Identify which cell holds the provided text, then report its (X, Y) central coordinate. 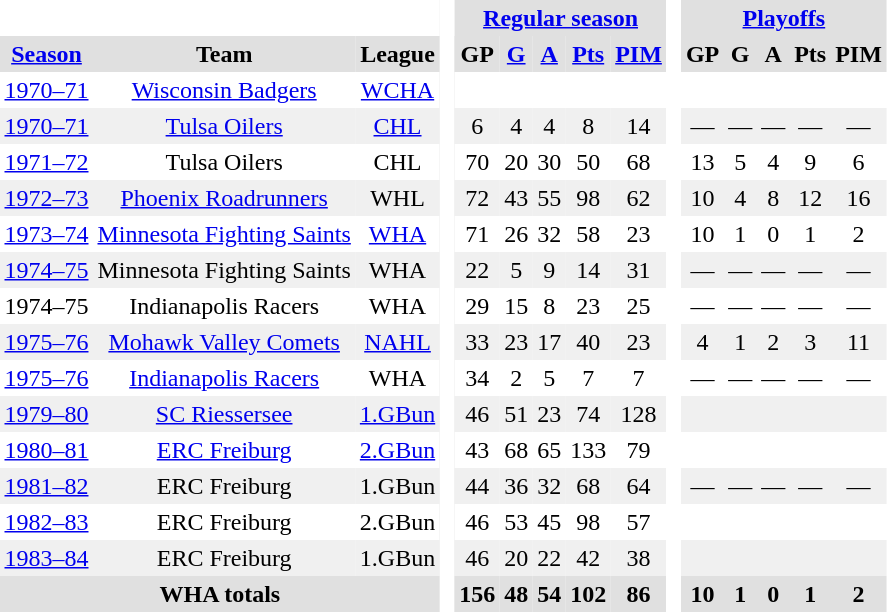
34 (478, 378)
WCHA (397, 90)
Regular season (561, 18)
Playoffs (784, 18)
72 (478, 198)
WHA totals (220, 594)
1972–73 (46, 198)
33 (478, 342)
League (397, 54)
64 (639, 486)
54 (550, 594)
26 (516, 234)
57 (639, 522)
58 (588, 234)
55 (550, 198)
17 (550, 342)
3 (810, 342)
15 (516, 306)
48 (516, 594)
36 (516, 486)
1982–83 (46, 522)
WHL (397, 198)
16 (859, 198)
86 (639, 594)
1981–82 (46, 486)
11 (859, 342)
1971–72 (46, 162)
53 (516, 522)
65 (550, 450)
45 (550, 522)
Phoenix Roadrunners (224, 198)
74 (588, 414)
133 (588, 450)
38 (639, 558)
79 (639, 450)
25 (639, 306)
13 (702, 162)
NAHL (397, 342)
44 (478, 486)
1980–81 (46, 450)
30 (550, 162)
Wisconsin Badgers (224, 90)
29 (478, 306)
128 (639, 414)
50 (588, 162)
SC Riessersee (224, 414)
156 (478, 594)
71 (478, 234)
Season (46, 54)
51 (516, 414)
12 (810, 198)
102 (588, 594)
Team (224, 54)
70 (478, 162)
42 (588, 558)
31 (639, 270)
Mohawk Valley Comets (224, 342)
1973–74 (46, 234)
40 (588, 342)
1983–84 (46, 558)
1979–80 (46, 414)
62 (639, 198)
